Return the (X, Y) coordinate for the center point of the cell that contains the specified text.  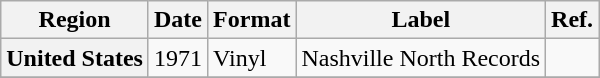
Format (252, 20)
Nashville North Records (421, 58)
Ref. (572, 20)
Label (421, 20)
Region (75, 20)
Vinyl (252, 58)
1971 (178, 58)
Date (178, 20)
United States (75, 58)
